Capture the cell that displays the provided text and extract its (X, Y) central coordinate. 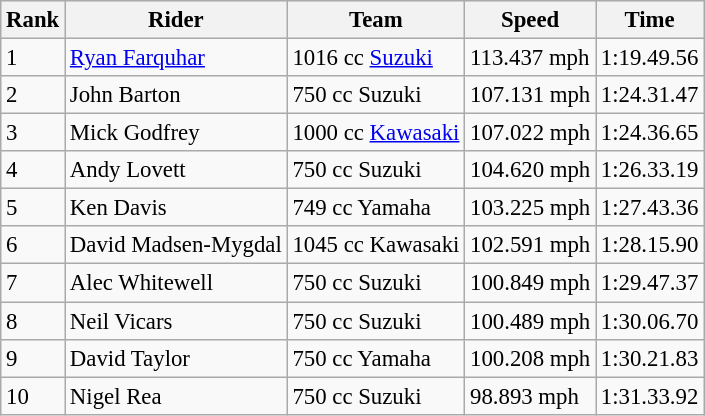
8 (33, 321)
1:27.43.36 (650, 208)
Team (376, 20)
Ryan Farquhar (176, 58)
John Barton (176, 95)
9 (33, 358)
7 (33, 283)
100.849 mph (530, 283)
Time (650, 20)
107.131 mph (530, 95)
Mick Godfrey (176, 133)
1:28.15.90 (650, 245)
1:31.33.92 (650, 396)
100.208 mph (530, 358)
3 (33, 133)
David Taylor (176, 358)
103.225 mph (530, 208)
1:24.36.65 (650, 133)
1 (33, 58)
Nigel Rea (176, 396)
1045 cc Kawasaki (376, 245)
6 (33, 245)
Neil Vicars (176, 321)
1:19.49.56 (650, 58)
4 (33, 170)
749 cc Yamaha (376, 208)
1:24.31.47 (650, 95)
1016 cc Suzuki (376, 58)
1:30.06.70 (650, 321)
102.591 mph (530, 245)
2 (33, 95)
5 (33, 208)
98.893 mph (530, 396)
107.022 mph (530, 133)
100.489 mph (530, 321)
1:29.47.37 (650, 283)
Ken Davis (176, 208)
10 (33, 396)
1000 cc Kawasaki (376, 133)
Rider (176, 20)
Andy Lovett (176, 170)
Rank (33, 20)
1:30.21.83 (650, 358)
750 cc Yamaha (376, 358)
Alec Whitewell (176, 283)
1:26.33.19 (650, 170)
113.437 mph (530, 58)
104.620 mph (530, 170)
Speed (530, 20)
David Madsen-Mygdal (176, 245)
